For the text-containing cell, return its midpoint in (X, Y) coordinate format. 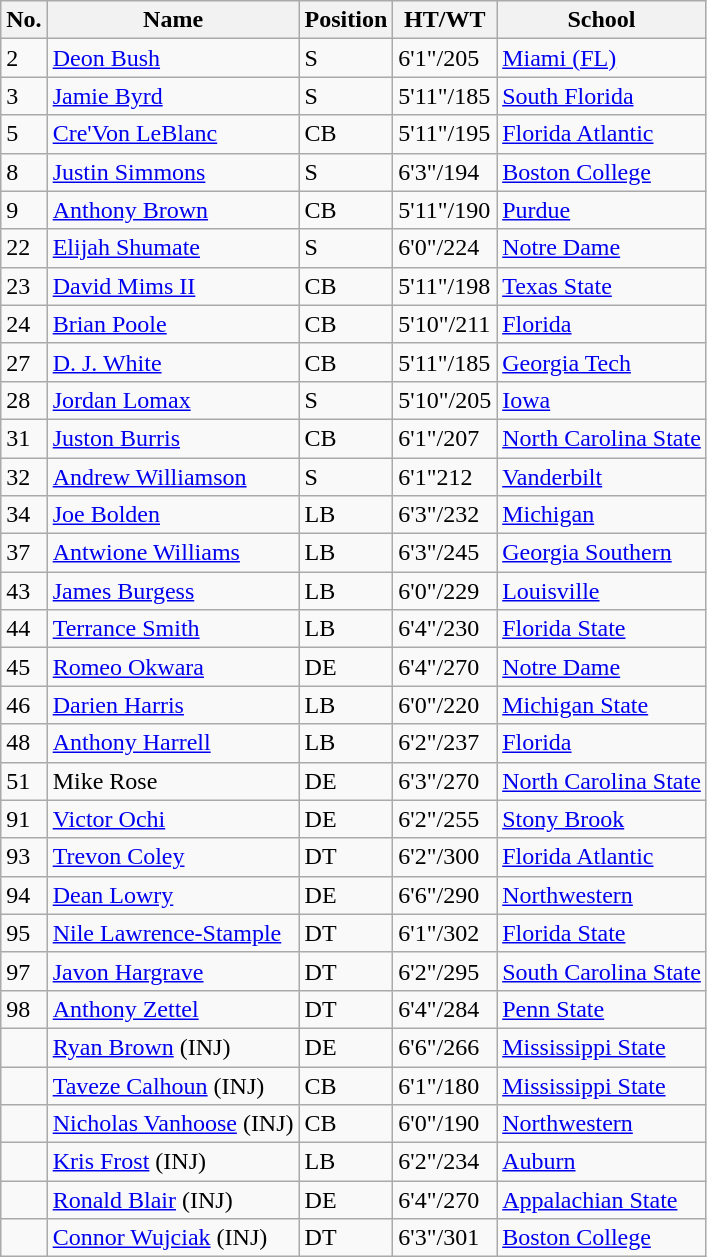
Texas State (602, 286)
Anthony Brown (173, 210)
6'0"/190 (445, 1124)
6'0"/220 (445, 705)
5'10"/211 (445, 324)
6'1"/207 (445, 438)
48 (24, 743)
6'3"/270 (445, 781)
6'3"/301 (445, 1238)
Kris Frost (INJ) (173, 1162)
Cre'Von LeBlanc (173, 134)
51 (24, 781)
8 (24, 172)
Nile Lawrence-Stample (173, 933)
97 (24, 971)
Michigan State (602, 705)
6'3"/232 (445, 515)
2 (24, 58)
David Mims II (173, 286)
South Florida (602, 96)
Terrance Smith (173, 629)
HT/WT (445, 20)
Iowa (602, 400)
32 (24, 477)
5'11"/190 (445, 210)
Mike Rose (173, 781)
6'2"/237 (445, 743)
Auburn (602, 1162)
6'4"/284 (445, 1009)
22 (24, 248)
45 (24, 667)
Ryan Brown (INJ) (173, 1047)
46 (24, 705)
5'10"/205 (445, 400)
Justin Simmons (173, 172)
Appalachian State (602, 1200)
Georgia Southern (602, 553)
Ronald Blair (INJ) (173, 1200)
6'4"/230 (445, 629)
Nicholas Vanhoose (INJ) (173, 1124)
Joe Bolden (173, 515)
6'1"/302 (445, 933)
Taveze Calhoun (INJ) (173, 1085)
Connor Wujciak (INJ) (173, 1238)
37 (24, 553)
3 (24, 96)
Louisville (602, 591)
9 (24, 210)
Stony Brook (602, 819)
6'0"/229 (445, 591)
23 (24, 286)
School (602, 20)
94 (24, 895)
Name (173, 20)
Deon Bush (173, 58)
Juston Burris (173, 438)
6'2"/255 (445, 819)
6'1"/205 (445, 58)
Jordan Lomax (173, 400)
98 (24, 1009)
Georgia Tech (602, 362)
Jamie Byrd (173, 96)
James Burgess (173, 591)
95 (24, 933)
93 (24, 857)
44 (24, 629)
91 (24, 819)
Position (346, 20)
6'1"212 (445, 477)
Miami (FL) (602, 58)
Javon Hargrave (173, 971)
27 (24, 362)
6'6"/290 (445, 895)
Dean Lowry (173, 895)
Anthony Harrell (173, 743)
Purdue (602, 210)
Darien Harris (173, 705)
Andrew Williamson (173, 477)
34 (24, 515)
Trevon Coley (173, 857)
5'11"/195 (445, 134)
43 (24, 591)
6'2"/234 (445, 1162)
6'6"/266 (445, 1047)
Vanderbilt (602, 477)
31 (24, 438)
Elijah Shumate (173, 248)
D. J. White (173, 362)
6'1"/180 (445, 1085)
6'0"/224 (445, 248)
Antwione Williams (173, 553)
5'11"/198 (445, 286)
6'3"/194 (445, 172)
Michigan (602, 515)
6'3"/245 (445, 553)
Victor Ochi (173, 819)
Romeo Okwara (173, 667)
South Carolina State (602, 971)
Penn State (602, 1009)
No. (24, 20)
28 (24, 400)
Anthony Zettel (173, 1009)
5 (24, 134)
Brian Poole (173, 324)
6'2"/295 (445, 971)
24 (24, 324)
6'2"/300 (445, 857)
